Scan for the cell matching the given text and deliver its [X, Y] coordinate at center. 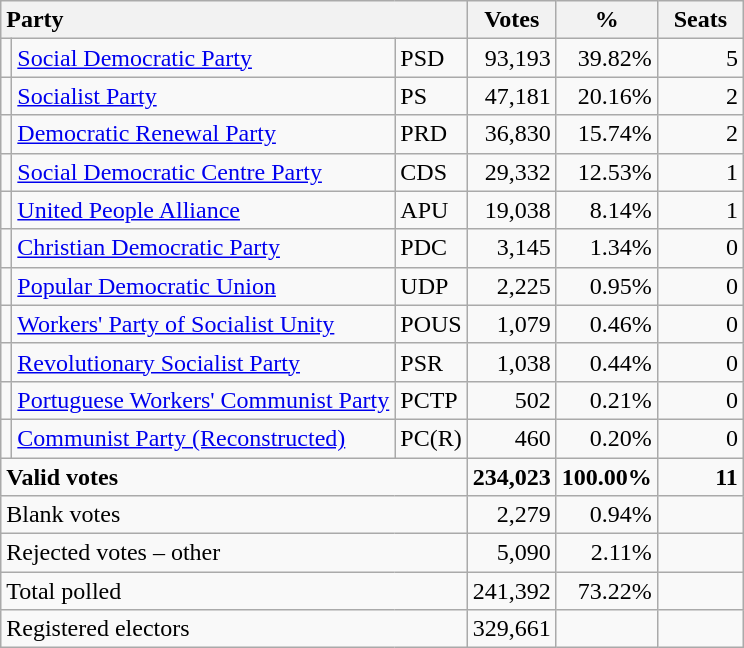
PSR [431, 362]
Rejected votes – other [234, 553]
1,079 [512, 324]
Christian Democratic Party [204, 248]
Democratic Renewal Party [204, 134]
502 [512, 400]
1,038 [512, 362]
460 [512, 438]
73.22% [606, 591]
0.44% [606, 362]
Seats [700, 20]
Party [234, 20]
100.00% [606, 477]
11 [700, 477]
PSD [431, 58]
Workers' Party of Socialist Unity [204, 324]
PDC [431, 248]
0.95% [606, 286]
1.34% [606, 248]
8.14% [606, 210]
Revolutionary Socialist Party [204, 362]
12.53% [606, 172]
Socialist Party [204, 96]
47,181 [512, 96]
POUS [431, 324]
2,225 [512, 286]
2.11% [606, 553]
93,193 [512, 58]
2,279 [512, 515]
CDS [431, 172]
APU [431, 210]
PS [431, 96]
19,038 [512, 210]
United People Alliance [204, 210]
39.82% [606, 58]
Total polled [234, 591]
Portuguese Workers' Communist Party [204, 400]
0.20% [606, 438]
3,145 [512, 248]
20.16% [606, 96]
Valid votes [234, 477]
0.94% [606, 515]
Popular Democratic Union [204, 286]
Blank votes [234, 515]
Social Democratic Centre Party [204, 172]
329,661 [512, 629]
29,332 [512, 172]
Votes [512, 20]
Social Democratic Party [204, 58]
UDP [431, 286]
PCTP [431, 400]
PRD [431, 134]
36,830 [512, 134]
5,090 [512, 553]
PC(R) [431, 438]
Communist Party (Reconstructed) [204, 438]
0.21% [606, 400]
234,023 [512, 477]
0.46% [606, 324]
% [606, 20]
Registered electors [234, 629]
15.74% [606, 134]
241,392 [512, 591]
5 [700, 58]
